Output the [x, y] coordinate of the center of the cell containing the given text.  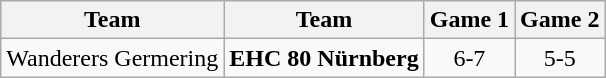
Game 1 [469, 20]
5-5 [560, 58]
Wanderers Germering [112, 58]
EHC 80 Nürnberg [324, 58]
Game 2 [560, 20]
6-7 [469, 58]
